Search for the cell housing the specified text and yield its (x, y) center coordinate. 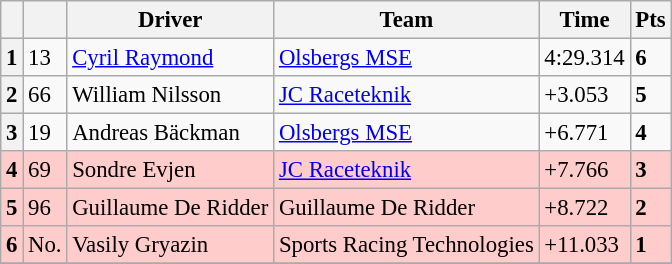
19 (45, 133)
66 (45, 95)
Andreas Bäckman (170, 133)
No. (45, 245)
+11.033 (584, 245)
96 (45, 208)
Team (406, 20)
Sports Racing Technologies (406, 245)
+8.722 (584, 208)
Time (584, 20)
Cyril Raymond (170, 58)
4:29.314 (584, 58)
+3.053 (584, 95)
69 (45, 170)
Sondre Evjen (170, 170)
Pts (650, 20)
William Nilsson (170, 95)
Vasily Gryazin (170, 245)
+6.771 (584, 133)
Driver (170, 20)
13 (45, 58)
+7.766 (584, 170)
